Extract the (x, y) coordinate from the center of the cell holding the provided text.  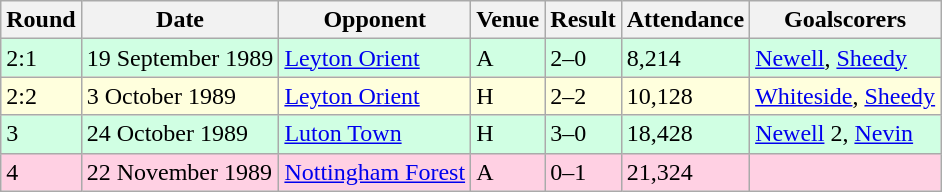
18,428 (685, 134)
4 (41, 172)
Round (41, 20)
Luton Town (375, 134)
Newell, Sheedy (846, 58)
Attendance (685, 20)
19 September 1989 (180, 58)
2–0 (583, 58)
Newell 2, Nevin (846, 134)
3 October 1989 (180, 96)
10,128 (685, 96)
24 October 1989 (180, 134)
Goalscorers (846, 20)
21,324 (685, 172)
Date (180, 20)
22 November 1989 (180, 172)
3 (41, 134)
Opponent (375, 20)
Venue (508, 20)
2:2 (41, 96)
Result (583, 20)
2:1 (41, 58)
3–0 (583, 134)
0–1 (583, 172)
Whiteside, Sheedy (846, 96)
8,214 (685, 58)
Nottingham Forest (375, 172)
2–2 (583, 96)
